Scan for the cell matching the given text and deliver its (X, Y) coordinate at center. 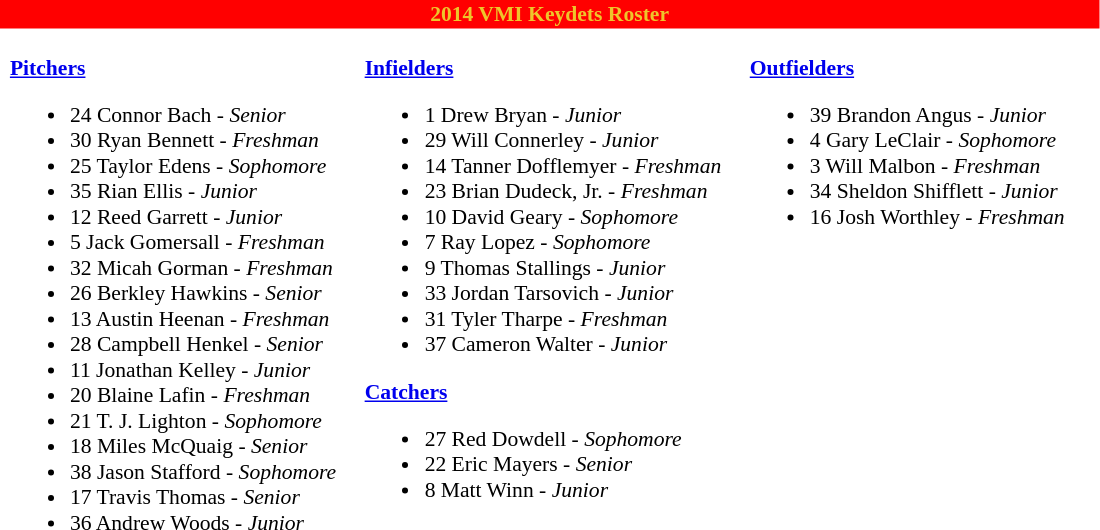
2014 VMI Keydets Roster (550, 14)
